For the text-containing cell, return its midpoint in [X, Y] coordinate format. 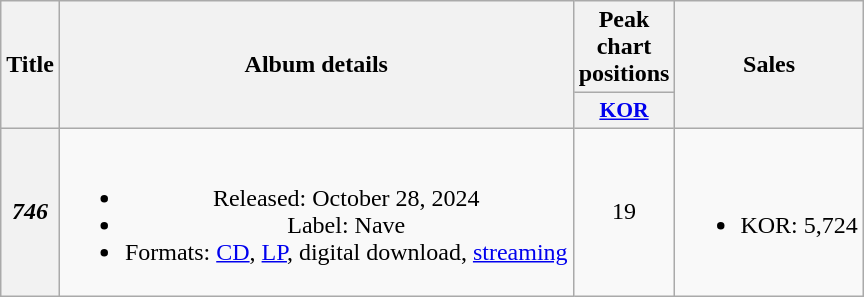
Title [30, 65]
KOR: 5,724 [769, 212]
Peak chart positions [624, 47]
Released: October 28, 2024Label: NaveFormats: CD, LP, digital download, streaming [316, 212]
Album details [316, 65]
19 [624, 212]
KOR [624, 111]
746 [30, 212]
Sales [769, 65]
